Find where the given text appears and provide that cell's center as (x, y) coordinate. 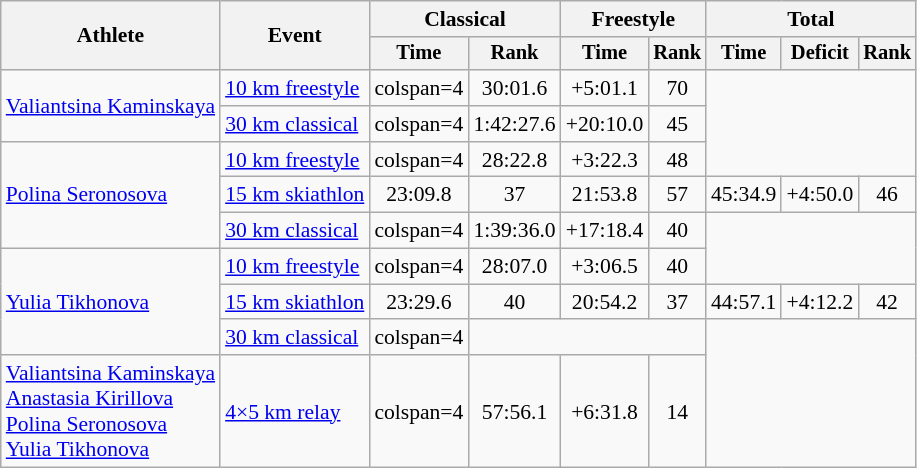
28:22.8 (514, 160)
Freestyle (634, 19)
Valiantsina KaminskayaAnastasia KirillovaPolina SeronosovaYulia Tikhonova (110, 411)
Yulia Tikhonova (110, 302)
Deficit (820, 54)
+17:18.4 (605, 231)
+4:12.2 (820, 302)
30:01.6 (514, 88)
1:39:36.0 (514, 231)
Classical (464, 19)
20:54.2 (605, 302)
+6:31.8 (605, 411)
57 (677, 195)
28:07.0 (514, 267)
45:34.9 (744, 195)
Polina Seronosova (110, 196)
48 (677, 160)
Event (294, 36)
Valiantsina Kaminskaya (110, 106)
14 (677, 411)
21:53.8 (605, 195)
+20:10.0 (605, 124)
70 (677, 88)
4×5 km relay (294, 411)
1:42:27.6 (514, 124)
Total (811, 19)
57:56.1 (514, 411)
42 (887, 302)
44:57.1 (744, 302)
+5:01.1 (605, 88)
23:09.8 (418, 195)
46 (887, 195)
+3:22.3 (605, 160)
23:29.6 (418, 302)
+4:50.0 (820, 195)
Athlete (110, 36)
+3:06.5 (605, 267)
45 (677, 124)
